Output the (x, y) coordinate of the center of the cell containing the given text.  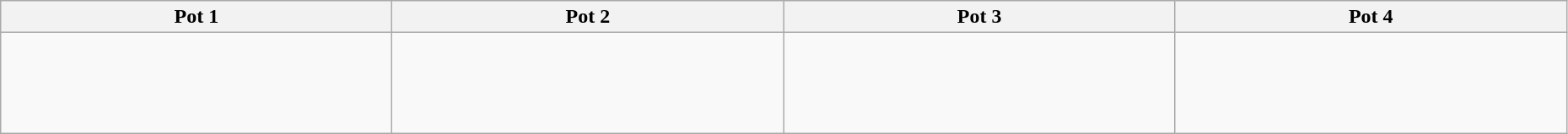
Pot 2 (588, 17)
Pot 1 (197, 17)
Pot 3 (979, 17)
Pot 4 (1371, 17)
